Return [x, y] of the center of cell containing provided text 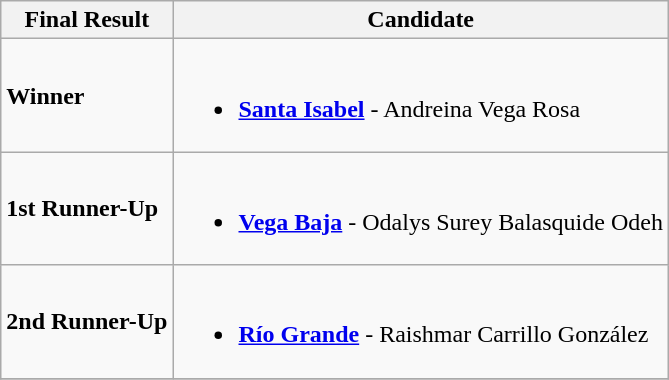
Candidate [420, 20]
1st Runner-Up [87, 208]
Santa Isabel - Andreina Vega Rosa [420, 96]
2nd Runner-Up [87, 322]
Vega Baja - Odalys Surey Balasquide Odeh [420, 208]
Winner [87, 96]
Final Result [87, 20]
Río Grande - Raishmar Carrillo González [420, 322]
